Detect which cell encompasses the target text, then output its (x, y) center coordinate. 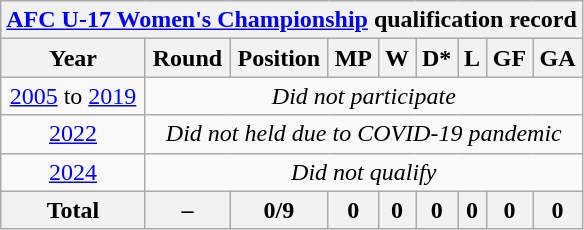
Did not qualify (364, 172)
W (398, 58)
Total (74, 210)
AFC U-17 Women's Championship qualification record (292, 20)
GF (510, 58)
Did not held due to COVID-19 pandemic (364, 134)
Round (187, 58)
2022 (74, 134)
Year (74, 58)
– (187, 210)
Did not participate (364, 96)
Position (279, 58)
0/9 (279, 210)
L (472, 58)
2024 (74, 172)
2005 to 2019 (74, 96)
MP (354, 58)
GA (558, 58)
D* (437, 58)
